Determine the [x, y] coordinate at the center of the cell enclosing the given text.  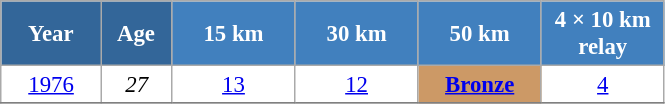
27 [136, 85]
30 km [356, 34]
4 [602, 85]
15 km [234, 34]
1976 [52, 85]
13 [234, 85]
4 × 10 km relay [602, 34]
Year [52, 34]
12 [356, 85]
Bronze [480, 85]
Age [136, 34]
50 km [480, 34]
